Locate the cell with the specified text and output its (x, y) center coordinate. 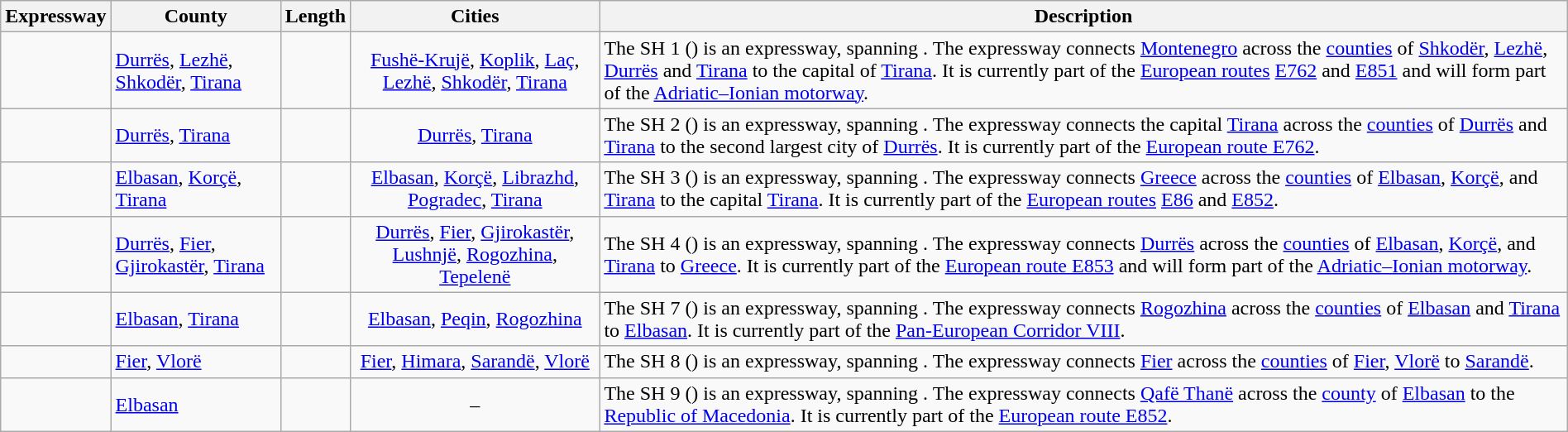
– (475, 404)
Elbasan, Tirana (195, 319)
Elbasan (195, 404)
Description (1083, 17)
Durrës, Fier, Gjirokastër, Lushnjë, Rogozhina, Tepelenë (475, 254)
The SH 8 () is an expressway, spanning . The expressway connects Fier across the counties of Fier, Vlorë to Sarandë. (1083, 362)
Elbasan, Korçë, Librazhd, Pogradec, Tirana (475, 189)
Elbasan, Korçë, Tirana (195, 189)
Fier, Vlorë (195, 362)
Cities (475, 17)
Durrës, Fier, Gjirokastër, Tirana (195, 254)
County (195, 17)
Length (315, 17)
Fier, Himara, Sarandë, Vlorë (475, 362)
Elbasan, Peqin, Rogozhina (475, 319)
Expressway (56, 17)
Durrës, Lezhë, Shkodër, Tirana (195, 70)
Fushë-Krujë, Koplik, Laç, Lezhë, Shkodër, Tirana (475, 70)
